Detect which cell encompasses the target text, then output its (x, y) center coordinate. 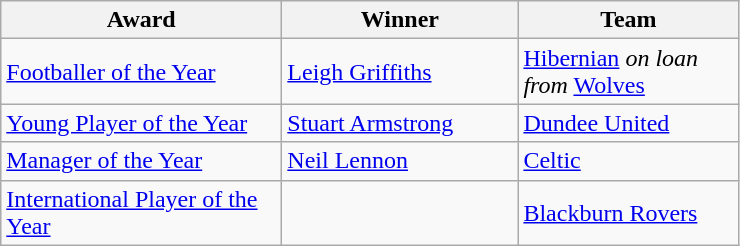
Celtic (628, 161)
Neil Lennon (400, 161)
Footballer of the Year (142, 72)
Team (628, 20)
Hibernian on loan from Wolves (628, 72)
Award (142, 20)
Dundee United (628, 123)
Leigh Griffiths (400, 72)
Stuart Armstrong (400, 123)
International Player of the Year (142, 212)
Young Player of the Year (142, 123)
Blackburn Rovers (628, 212)
Manager of the Year (142, 161)
Winner (400, 20)
